Detect which cell encompasses the target text, then output its (X, Y) center coordinate. 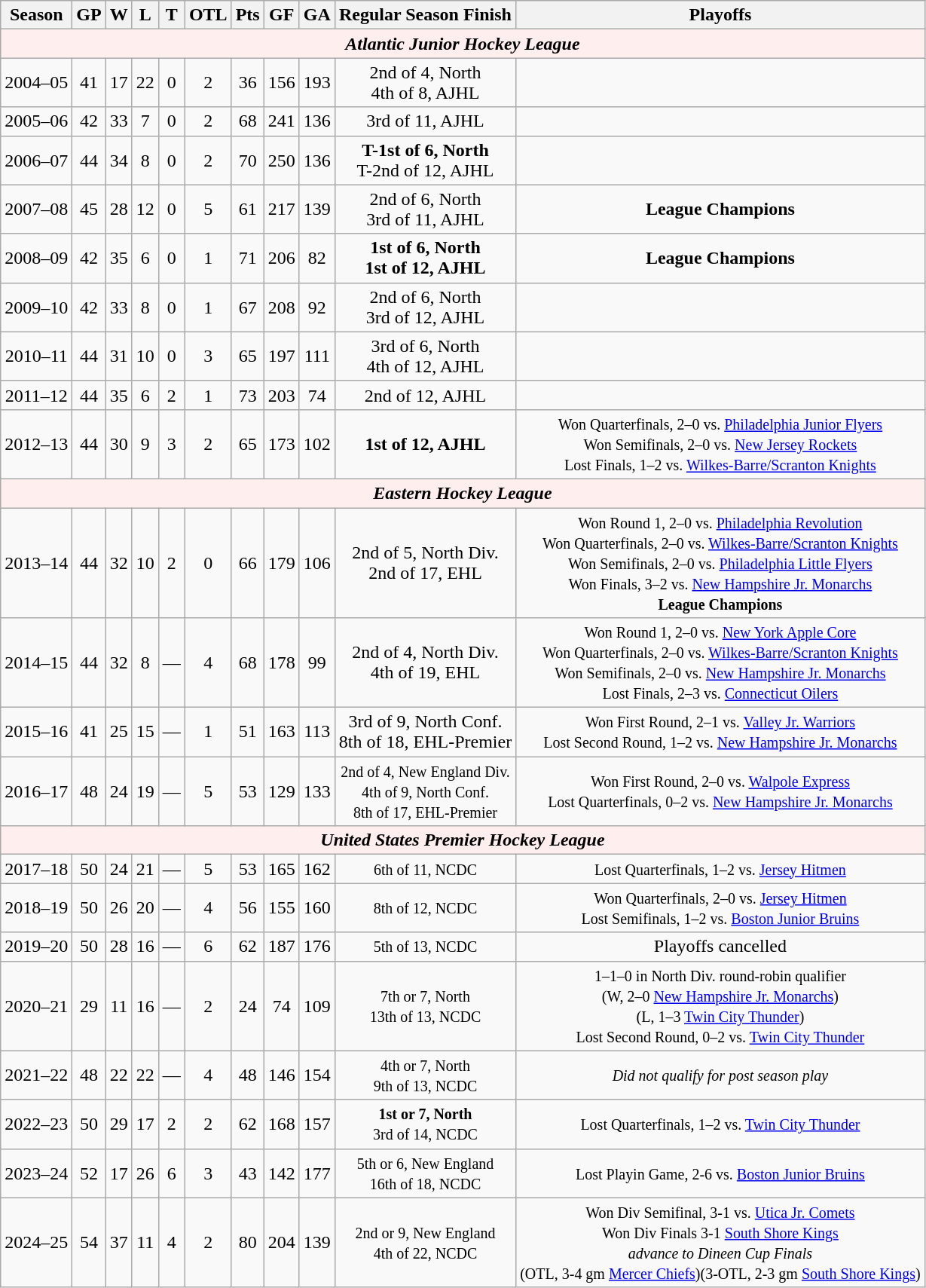
Pts (247, 15)
T-1st of 6, NorthT-2nd of 12, AJHL (425, 160)
2008–09 (36, 258)
179 (282, 563)
82 (316, 258)
3rd of 9, North Conf.8th of 18, EHL-Premier (425, 733)
9 (145, 444)
7th or 7, North13th of 13, NCDC (425, 1005)
2nd of 4, New England Div.4th of 9, North Conf.8th of 17, EHL-Premier (425, 791)
133 (316, 791)
71 (247, 258)
160 (316, 907)
113 (316, 733)
56 (247, 907)
3rd of 6, North4th of 12, AJHL (425, 356)
L (145, 15)
1st of 6, North1st of 12, AJHL (425, 258)
99 (316, 663)
21 (145, 869)
United States Premier Hockey League (463, 840)
Playoffs (720, 15)
5th or 6, New England16th of 18, NCDC (425, 1173)
Atlantic Junior Hockey League (463, 44)
163 (282, 733)
43 (247, 1173)
157 (316, 1124)
2020–21 (36, 1005)
GF (282, 15)
2nd of 4, North Div.4th of 19, EHL (425, 663)
67 (247, 307)
15 (145, 733)
1–1–0 in North Div. round-robin qualifier(W, 2–0 New Hampshire Jr. Monarchs)(L, 1–3 Twin City Thunder)Lost Second Round, 0–2 vs. Twin City Thunder (720, 1005)
206 (282, 258)
2nd of 5, North Div.2nd of 17, EHL (425, 563)
106 (316, 563)
217 (282, 210)
51 (247, 733)
250 (282, 160)
37 (119, 1242)
52 (89, 1173)
2004–05 (36, 83)
30 (119, 444)
2nd or 9, New England4th of 22, NCDC (425, 1242)
2012–13 (36, 444)
4th or 7, North9th of 13, NCDC (425, 1075)
187 (282, 947)
Regular Season Finish (425, 15)
154 (316, 1075)
Eastern Hockey League (463, 493)
61 (247, 210)
25 (119, 733)
2nd of 4, North4th of 8, AJHL (425, 83)
36 (247, 83)
Won First Round, 2–1 vs. Valley Jr. WarriorsLost Second Round, 1–2 vs. New Hampshire Jr. Monarchs (720, 733)
2007–08 (36, 210)
2014–15 (36, 663)
Won First Round, 2–0 vs. Walpole ExpressLost Quarterfinals, 0–2 vs. New Hampshire Jr. Monarchs (720, 791)
208 (282, 307)
2023–24 (36, 1173)
Playoffs cancelled (720, 947)
156 (282, 83)
2006–07 (36, 160)
20 (145, 907)
73 (247, 395)
W (119, 15)
92 (316, 307)
129 (282, 791)
3rd of 11, AJHL (425, 121)
Won Quarterfinals, 2–0 vs. Jersey HitmenLost Semifinals, 1–2 vs. Boston Junior Bruins (720, 907)
2009–10 (36, 307)
7 (145, 121)
2nd of 6, North3rd of 12, AJHL (425, 307)
Did not qualify for post season play (720, 1075)
142 (282, 1173)
Lost Quarterfinals, 1–2 vs. Twin City Thunder (720, 1124)
1st of 12, AJHL (425, 444)
2010–11 (36, 356)
70 (247, 160)
T (172, 15)
OTL (208, 15)
2nd of 6, North3rd of 11, AJHL (425, 210)
66 (247, 563)
31 (119, 356)
2013–14 (36, 563)
GP (89, 15)
Won Quarterfinals, 2–0 vs. Philadelphia Junior FlyersWon Semifinals, 2–0 vs. New Jersey RocketsLost Finals, 1–2 vs. Wilkes-Barre/Scranton Knights (720, 444)
193 (316, 83)
2024–25 (36, 1242)
2005–06 (36, 121)
5th of 13, NCDC (425, 947)
1st or 7, North3rd of 14, NCDC (425, 1124)
155 (282, 907)
173 (282, 444)
2011–12 (36, 395)
8th of 12, NCDC (425, 907)
146 (282, 1075)
102 (316, 444)
241 (282, 121)
12 (145, 210)
178 (282, 663)
Lost Playin Game, 2-6 vs. Boston Junior Bruins (720, 1173)
2019–20 (36, 947)
GA (316, 15)
109 (316, 1005)
165 (282, 869)
2016–17 (36, 791)
2017–18 (36, 869)
54 (89, 1242)
45 (89, 210)
2021–22 (36, 1075)
203 (282, 395)
19 (145, 791)
2nd of 12, AJHL (425, 395)
2022–23 (36, 1124)
162 (316, 869)
111 (316, 356)
34 (119, 160)
197 (282, 356)
204 (282, 1242)
2015–16 (36, 733)
Lost Quarterfinals, 1–2 vs. Jersey Hitmen (720, 869)
177 (316, 1173)
6th of 11, NCDC (425, 869)
2018–19 (36, 907)
80 (247, 1242)
176 (316, 947)
168 (282, 1124)
Season (36, 15)
